Identify which cell holds the provided text, then report its (X, Y) central coordinate. 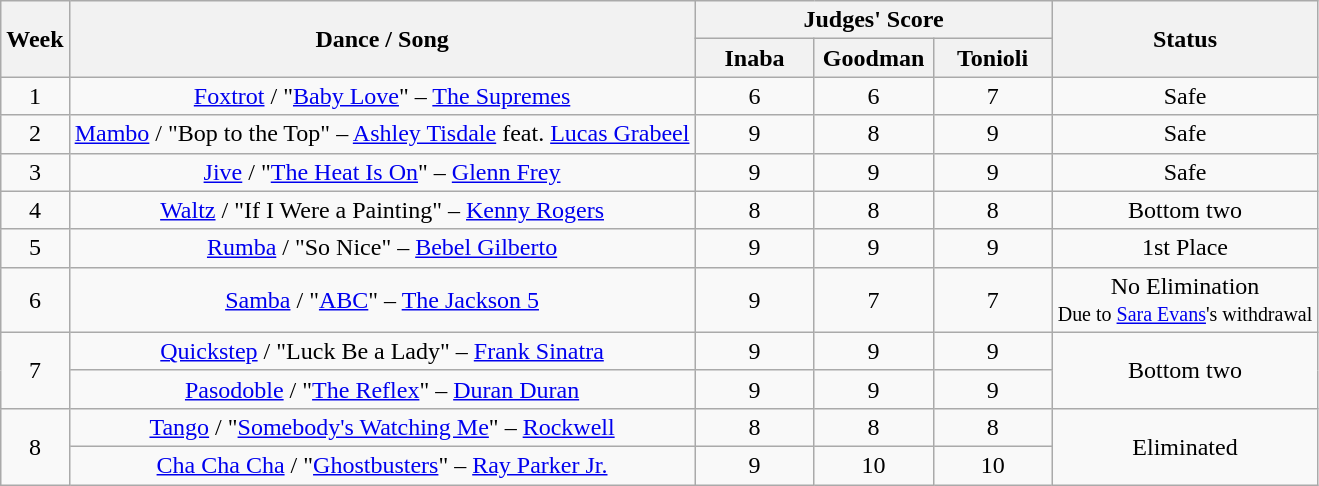
Tonioli (992, 58)
Week (35, 39)
5 (35, 248)
Jive / "The Heat Is On" – Glenn Frey (382, 172)
Status (1185, 39)
Rumba / "So Nice" – Bebel Gilberto (382, 248)
Goodman (874, 58)
Judges' Score (874, 20)
Samba / "ABC" – The Jackson 5 (382, 300)
1 (35, 96)
Mambo / "Bop to the Top" – Ashley Tisdale feat. Lucas Grabeel (382, 134)
Foxtrot / "Baby Love" – The Supremes (382, 96)
Eliminated (1185, 446)
Waltz / "If I Were a Painting" – Kenny Rogers (382, 210)
3 (35, 172)
Quickstep / "Luck Be a Lady" – Frank Sinatra (382, 351)
1st Place (1185, 248)
No EliminationDue to Sara Evans's withdrawal (1185, 300)
Tango / "Somebody's Watching Me" – Rockwell (382, 427)
2 (35, 134)
Cha Cha Cha / "Ghostbusters" – Ray Parker Jr. (382, 465)
Pasodoble / "The Reflex" – Duran Duran (382, 389)
Dance / Song (382, 39)
Inaba (754, 58)
4 (35, 210)
